Identify which cell holds the provided text, then report its [X, Y] central coordinate. 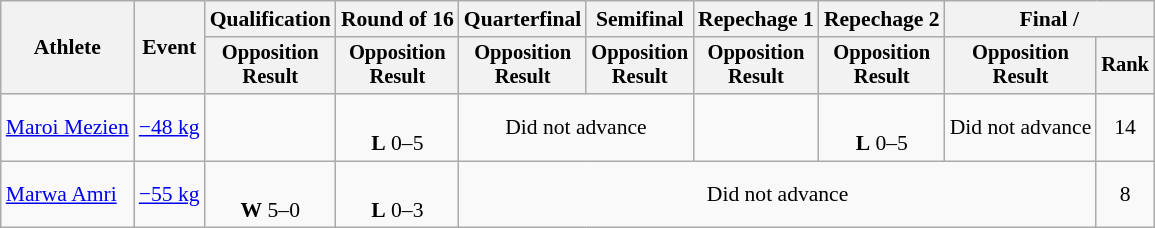
Qualification [270, 19]
Rank [1125, 66]
Final / [1050, 19]
Round of 16 [398, 19]
Semifinal [640, 19]
Quarterfinal [523, 19]
−55 kg [170, 194]
Repechage 1 [756, 19]
Event [170, 48]
8 [1125, 194]
Maroi Mezien [68, 128]
14 [1125, 128]
−48 kg [170, 128]
Marwa Amri [68, 194]
W 5–0 [270, 194]
Repechage 2 [882, 19]
Athlete [68, 48]
L 0–3 [398, 194]
